Return the [X, Y] coordinate for the center point of the cell that contains the specified text.  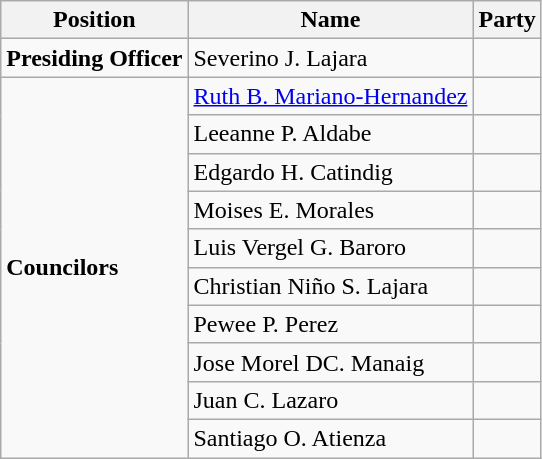
Councilors [94, 268]
Presiding Officer [94, 58]
Jose Morel DC. Manaig [330, 362]
Leeanne P. Aldabe [330, 134]
Position [94, 20]
Name [330, 20]
Edgardo H. Catindig [330, 172]
Party [507, 20]
Ruth B. Mariano-Hernandez [330, 96]
Luis Vergel G. Baroro [330, 248]
Juan C. Lazaro [330, 400]
Moises E. Morales [330, 210]
Christian Niño S. Lajara [330, 286]
Santiago O. Atienza [330, 438]
Pewee P. Perez [330, 324]
Severino J. Lajara [330, 58]
